Find where the given text appears and provide that cell's center as (X, Y) coordinate. 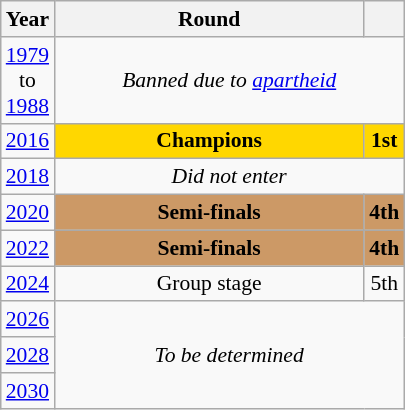
2030 (28, 391)
Group stage (209, 284)
Champions (209, 141)
2026 (28, 320)
5th (384, 284)
Round (209, 19)
Did not enter (229, 177)
1979to1988 (28, 80)
2020 (28, 213)
2028 (28, 355)
2018 (28, 177)
2022 (28, 248)
2024 (28, 284)
Year (28, 19)
2016 (28, 141)
To be determined (229, 356)
Banned due to apartheid (229, 80)
1st (384, 141)
